Extract the (x, y) coordinate from the center of the cell holding the provided text.  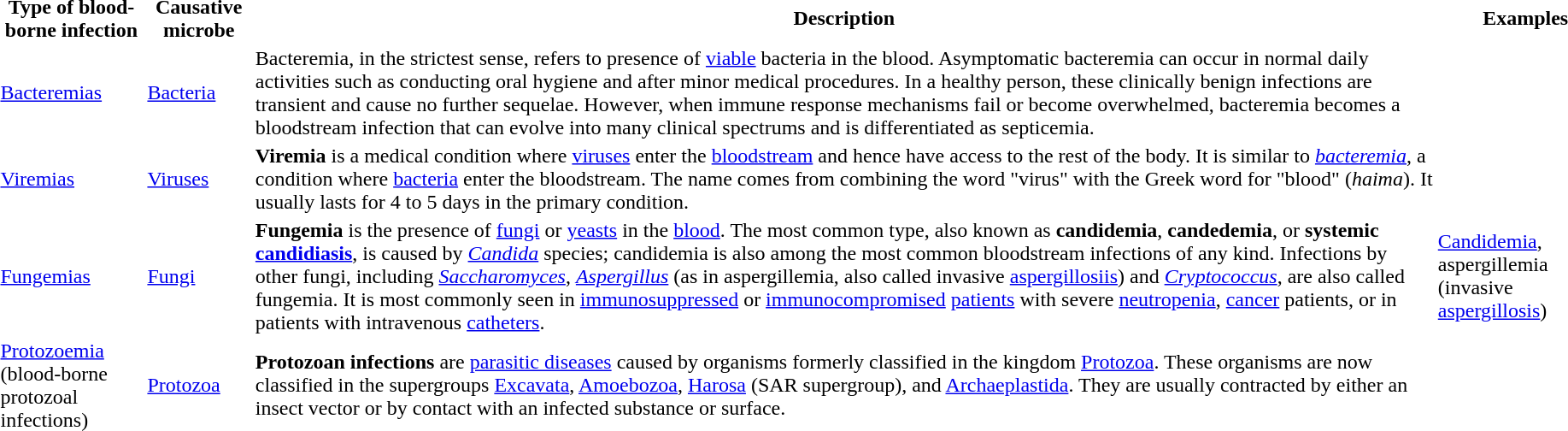
Fungi (198, 276)
Bacteria (198, 92)
Viruses (198, 179)
